Search for the cell housing the specified text and yield its (X, Y) center coordinate. 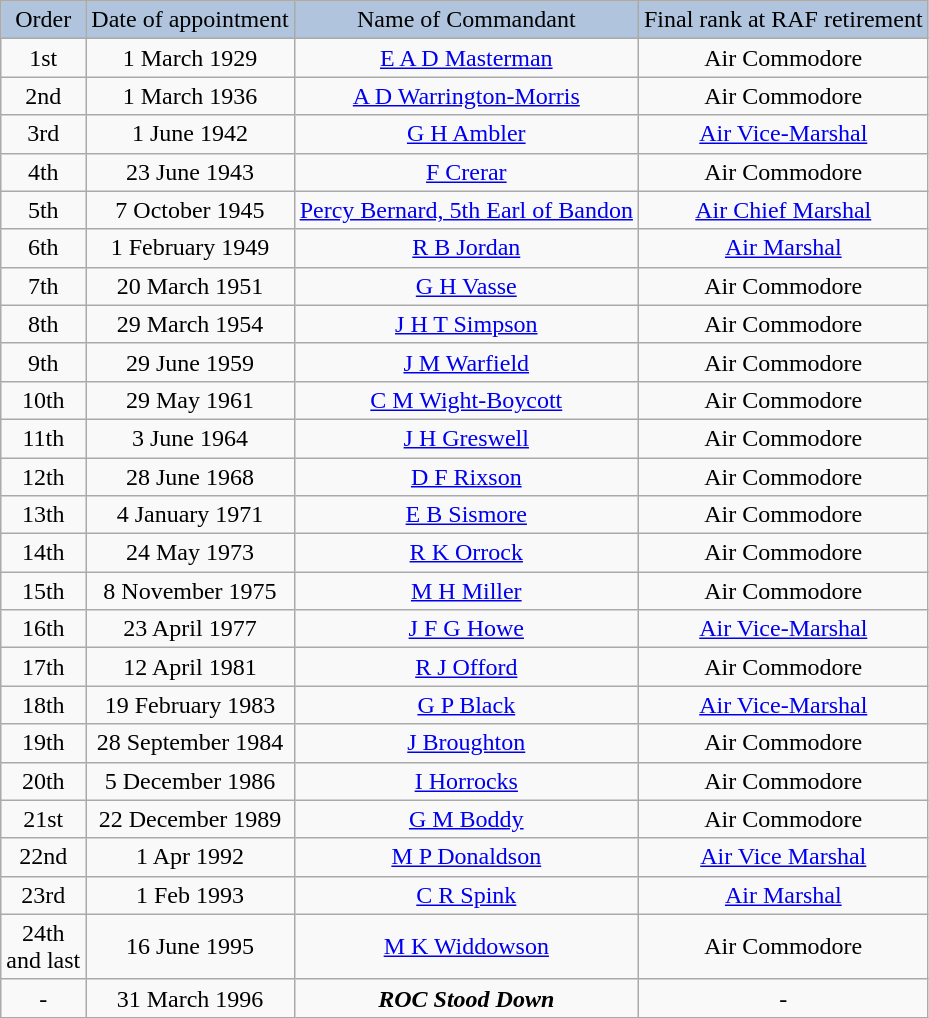
5th (44, 210)
29 May 1961 (190, 400)
C R Spink (466, 895)
Air Vice Marshal (783, 857)
28 September 1984 (190, 743)
8th (44, 324)
I Horrocks (466, 781)
17th (44, 667)
22nd (44, 857)
24 May 1973 (190, 553)
G H Vasse (466, 286)
12th (44, 477)
4th (44, 172)
J M Warfield (466, 362)
22 December 1989 (190, 819)
1 March 1929 (190, 58)
J F G Howe (466, 629)
J Broughton (466, 743)
9th (44, 362)
5 December 1986 (190, 781)
8 November 1975 (190, 591)
Final rank at RAF retirement (783, 20)
21st (44, 819)
19 February 1983 (190, 705)
29 March 1954 (190, 324)
16 June 1995 (190, 946)
7 October 1945 (190, 210)
M H Miller (466, 591)
E A D Masterman (466, 58)
20th (44, 781)
ROC Stood Down (466, 998)
19th (44, 743)
J H T Simpson (466, 324)
R B Jordan (466, 248)
24thand last (44, 946)
10th (44, 400)
E B Sismore (466, 515)
23 April 1977 (190, 629)
Order (44, 20)
J H Greswell (466, 438)
G M Boddy (466, 819)
6th (44, 248)
11th (44, 438)
12 April 1981 (190, 667)
G P Black (466, 705)
31 March 1996 (190, 998)
18th (44, 705)
16th (44, 629)
R J Offord (466, 667)
M K Widdowson (466, 946)
2nd (44, 96)
1 March 1936 (190, 96)
1 February 1949 (190, 248)
R K Orrock (466, 553)
1 Apr 1992 (190, 857)
3 June 1964 (190, 438)
M P Donaldson (466, 857)
Percy Bernard, 5th Earl of Bandon (466, 210)
F Crerar (466, 172)
23rd (44, 895)
G H Ambler (466, 134)
13th (44, 515)
C M Wight-Boycott (466, 400)
4 January 1971 (190, 515)
3rd (44, 134)
15th (44, 591)
20 March 1951 (190, 286)
Name of Commandant (466, 20)
A D Warrington-Morris (466, 96)
7th (44, 286)
D F Rixson (466, 477)
1st (44, 58)
1 June 1942 (190, 134)
1 Feb 1993 (190, 895)
Air Chief Marshal (783, 210)
28 June 1968 (190, 477)
23 June 1943 (190, 172)
29 June 1959 (190, 362)
Date of appointment (190, 20)
14th (44, 553)
